Locate the cell with the specified text and output its [X, Y] center coordinate. 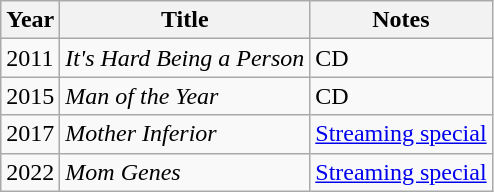
Title [185, 20]
2022 [30, 172]
Man of the Year [185, 96]
Notes [401, 20]
It's Hard Being a Person [185, 58]
2015 [30, 96]
Year [30, 20]
Mom Genes [185, 172]
2017 [30, 134]
2011 [30, 58]
Mother Inferior [185, 134]
